Extract the (x, y) coordinate from the center of the cell holding the provided text.  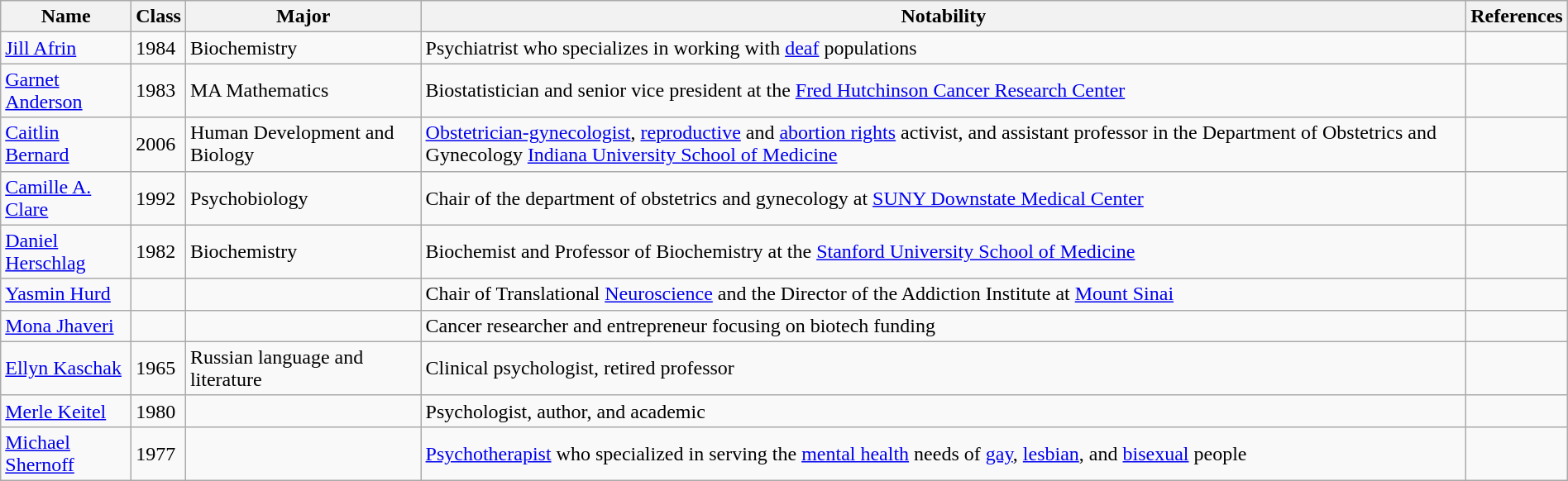
Chair of the department of obstetrics and gynecology at SUNY Downstate Medical Center (944, 198)
Class (159, 17)
Human Development and Biology (303, 144)
1984 (159, 48)
Camille A. Clare (66, 198)
Notability (944, 17)
Ellyn Kaschak (66, 369)
1992 (159, 198)
1983 (159, 91)
Caitlin Bernard (66, 144)
Major (303, 17)
Psychologist, author, and academic (944, 411)
MA Mathematics (303, 91)
Garnet Anderson (66, 91)
Daniel Herschlag (66, 251)
1982 (159, 251)
Clinical psychologist, retired professor (944, 369)
Merle Keitel (66, 411)
Psychiatrist who specializes in working with deaf populations (944, 48)
Chair of Translational Neuroscience and the Director of the Addiction Institute at Mount Sinai (944, 294)
Jill Afrin (66, 48)
2006 (159, 144)
Psychotherapist who specialized in serving the mental health needs of gay, lesbian, and bisexual people (944, 453)
References (1517, 17)
Yasmin Hurd (66, 294)
1980 (159, 411)
Biostatistician and senior vice president at the Fred Hutchinson Cancer Research Center (944, 91)
Name (66, 17)
1977 (159, 453)
Psychobiology (303, 198)
Cancer researcher and entrepreneur focusing on biotech funding (944, 326)
Mona Jhaveri (66, 326)
1965 (159, 369)
Biochemist and Professor of Biochemistry at the Stanford University School of Medicine (944, 251)
Michael Shernoff (66, 453)
Russian language and literature (303, 369)
